Return (X, Y) of the center of cell containing provided text 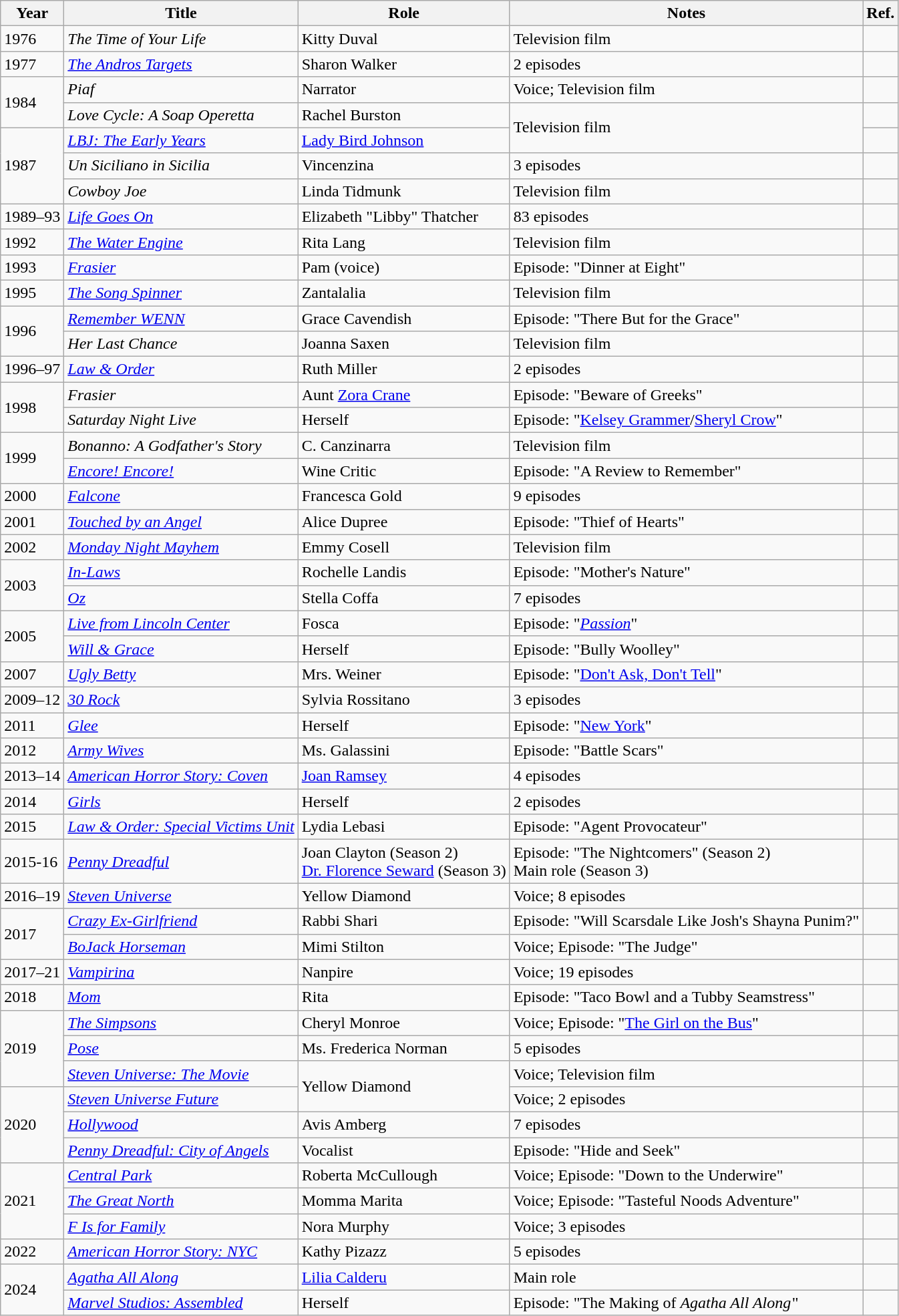
4 episodes (687, 776)
Steven Universe Future (181, 1099)
2022 (32, 1252)
Voice; 3 episodes (687, 1226)
2009–12 (32, 699)
Kitty Duval (403, 39)
Army Wives (181, 751)
83 episodes (687, 216)
2011 (32, 725)
Crazy Ex-Girlfriend (181, 921)
Avis Amberg (403, 1124)
Episode: "Agent Provocateur" (687, 827)
Monday Night Mayhem (181, 547)
1996 (32, 331)
Episode: "Bully Woolley" (687, 649)
1992 (32, 242)
1993 (32, 267)
Rita (403, 997)
Penny Dreadful (181, 862)
Ugly Betty (181, 674)
Notes (687, 13)
C. Canzinarra (403, 446)
2024 (32, 1290)
Penny Dreadful: City of Angels (181, 1150)
Roberta McCullough (403, 1176)
Linda Tidmunk (403, 191)
2001 (32, 522)
In-Laws (181, 572)
Pam (voice) (403, 267)
2007 (32, 674)
Episode: "Don't Ask, Don't Tell" (687, 674)
Rita Lang (403, 242)
Voice; Episode: "Tasteful Noods Adventure" (687, 1201)
Oz (181, 598)
2015 (32, 827)
Sharon Walker (403, 64)
2018 (32, 997)
Pose (181, 1048)
1976 (32, 39)
Stella Coffa (403, 598)
Episode: "Battle Scars" (687, 751)
Rachel Burston (403, 115)
Year (32, 13)
Narrator (403, 90)
Episode: "Kelsey Grammer/Sheryl Crow" (687, 420)
Law & Order: Special Victims Unit (181, 827)
Agatha All Along (181, 1277)
Grace Cavendish (403, 319)
Voice; 19 episodes (687, 972)
Voice; Episode: "The Girl on the Bus" (687, 1023)
Live from Lincoln Center (181, 623)
Her Last Chance (181, 344)
2015-16 (32, 862)
Joan Ramsey (403, 776)
Saturday Night Live (181, 420)
Episode: "Mother's Nature" (687, 572)
Sylvia Rossitano (403, 699)
Fosca (403, 623)
Alice Dupree (403, 522)
BoJack Horseman (181, 947)
2014 (32, 802)
Life Goes On (181, 216)
Cheryl Monroe (403, 1023)
1999 (32, 458)
Episode: "New York" (687, 725)
1989–93 (32, 216)
Mrs. Weiner (403, 674)
Will & Grace (181, 649)
Episode: "Dinner at Eight" (687, 267)
Bonanno: A Godfather's Story (181, 446)
9 episodes (687, 496)
Glee (181, 725)
Un Siciliano in Sicilia (181, 166)
Ref. (880, 13)
1998 (32, 407)
Episode: "The Nightcomers" (Season 2) Main role (Season 3) (687, 862)
Nora Murphy (403, 1226)
Ruth Miller (403, 369)
Aunt Zora Crane (403, 395)
Steven Universe: The Movie (181, 1074)
Hollywood (181, 1124)
Marvel Studios: Assembled (181, 1303)
Episode: "Beware of Greeks" (687, 395)
Momma Marita (403, 1201)
Episode: "Will Scarsdale Like Josh's Shayna Punim?" (687, 921)
Central Park (181, 1176)
1996–97 (32, 369)
Mimi Stilton (403, 947)
2017 (32, 934)
1984 (32, 102)
Falcone (181, 496)
Lydia Lebasi (403, 827)
The Song Spinner (181, 293)
Lady Bird Johnson (403, 140)
Ms. Frederica Norman (403, 1048)
Girls (181, 802)
Episode: "There But for the Grace" (687, 319)
Voice; 8 episodes (687, 896)
Elizabeth "Libby" Thatcher (403, 216)
2016–19 (32, 896)
Encore! Encore! (181, 471)
Episode: "The Making of Agatha All Along " (687, 1303)
Mom (181, 997)
Ms. Galassini (403, 751)
Lilia Calderu (403, 1277)
Role (403, 13)
Rochelle Landis (403, 572)
2020 (32, 1124)
Episode: "A Review to Remember" (687, 471)
Vampirina (181, 972)
Emmy Cosell (403, 547)
Joan Clayton (Season 2) Dr. Florence Seward (Season 3) (403, 862)
Nanpire (403, 972)
2021 (32, 1201)
The Great North (181, 1201)
Law & Order (181, 369)
Main role (687, 1277)
American Horror Story: NYC (181, 1252)
Episode: "Hide and Seek" (687, 1150)
1987 (32, 166)
Voice; Episode: "Down to the Underwire" (687, 1176)
Episode: "Thief of Hearts" (687, 522)
2013–14 (32, 776)
The Simpsons (181, 1023)
Steven Universe (181, 896)
2002 (32, 547)
The Time of Your Life (181, 39)
2005 (32, 636)
1995 (32, 293)
The Andros Targets (181, 64)
Voice; 2 episodes (687, 1099)
Vocalist (403, 1150)
2003 (32, 585)
Love Cycle: A Soap Operetta (181, 115)
30 Rock (181, 699)
2019 (32, 1048)
Francesca Gold (403, 496)
Voice; Episode: "The Judge" (687, 947)
Episode: "Taco Bowl and a Tubby Seamstress" (687, 997)
LBJ: The Early Years (181, 140)
Cowboy Joe (181, 191)
2017–21 (32, 972)
2012 (32, 751)
Wine Critic (403, 471)
Joanna Saxen (403, 344)
Rabbi Shari (403, 921)
Remember WENN (181, 319)
F Is for Family (181, 1226)
1977 (32, 64)
Piaf (181, 90)
The Water Engine (181, 242)
American Horror Story: Coven (181, 776)
Title (181, 13)
Touched by an Angel (181, 522)
2000 (32, 496)
Vincenzina (403, 166)
Zantalalia (403, 293)
Episode: "Passion" (687, 623)
Kathy Pizazz (403, 1252)
